Extract the [x, y] coordinate from the center of the cell holding the provided text.  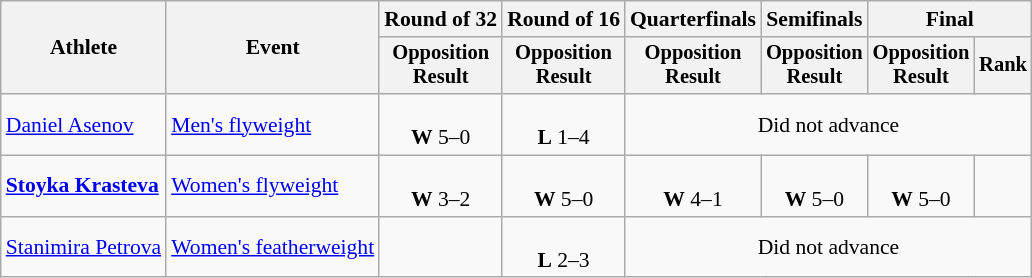
W 3–2 [440, 186]
Quarterfinals [693, 19]
L 2–3 [564, 248]
Round of 32 [440, 19]
Semifinals [814, 19]
Athlete [84, 48]
Rank [1003, 66]
Men's flyweight [272, 124]
Stoyka Krasteva [84, 186]
L 1–4 [564, 124]
Women's featherweight [272, 248]
Daniel Asenov [84, 124]
Event [272, 48]
Round of 16 [564, 19]
Stanimira Petrova [84, 248]
Final [950, 19]
W 4–1 [693, 186]
Women's flyweight [272, 186]
